Pinpoint the cell where the given text exists, returning its (X, Y) midpoint coordinate. 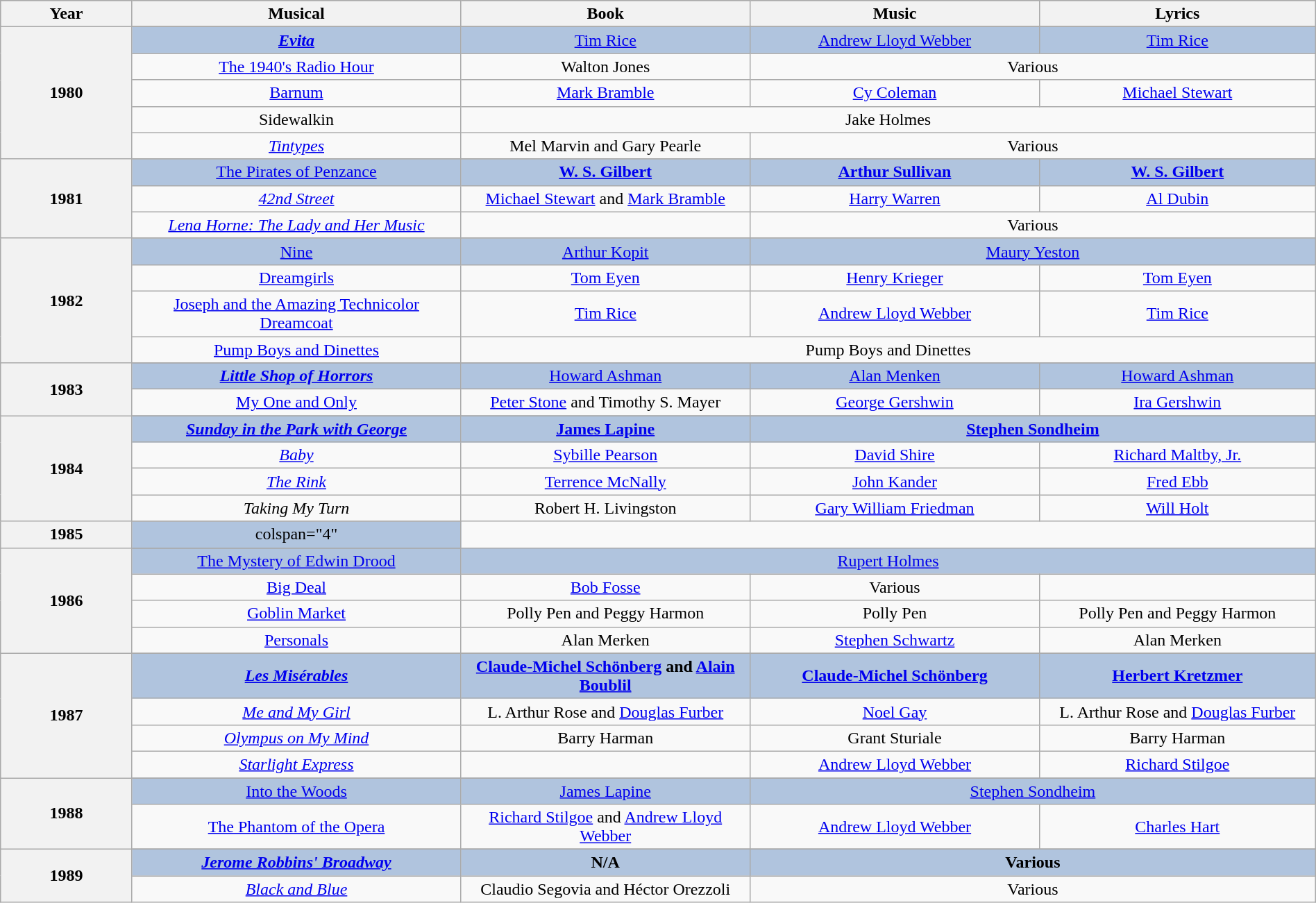
The 1940's Radio Hour (296, 67)
Peter Stone and Timothy S. Mayer (605, 403)
Noel Gay (895, 711)
N/A (605, 863)
1989 (67, 876)
Music (895, 14)
Nine (296, 251)
Cy Coleman (895, 93)
Musical (296, 14)
John Kander (895, 482)
Into the Woods (296, 791)
Tintypes (296, 146)
1985 (67, 534)
Arthur Sullivan (895, 172)
Lyrics (1177, 14)
Grant Sturiale (895, 738)
colspan="4" (296, 534)
Big Deal (296, 587)
Personals (296, 640)
1987 (67, 715)
Me and My Girl (296, 711)
Bob Fosse (605, 587)
Baby (296, 455)
Richard Maltby, Jr. (1177, 455)
Richard Stilgoe and Andrew Lloyd Webber (605, 827)
Dreamgirls (296, 278)
My One and Only (296, 403)
Sunday in the Park with George (296, 429)
Barnum (296, 93)
Al Dubin (1177, 199)
The Phantom of the Opera (296, 827)
David Shire (895, 455)
Richard Stilgoe (1177, 764)
Lena Horne: The Lady and Her Music (296, 225)
Walton Jones (605, 67)
Jerome Robbins' Broadway (296, 863)
Michael Stewart (1177, 93)
Olympus on My Mind (296, 738)
The Mystery of Edwin Drood (296, 561)
1986 (67, 600)
Year (67, 14)
George Gershwin (895, 403)
Alan Menken (895, 376)
1983 (67, 389)
Book (605, 14)
Sybille Pearson (605, 455)
Henry Krieger (895, 278)
Sidewalkin (296, 119)
Gary William Friedman (895, 508)
Mark Bramble (605, 93)
Goblin Market (296, 614)
Starlight Express (296, 764)
Claudio Segovia and Héctor Orezzoli (605, 889)
Robert H. Livingston (605, 508)
Les Misérables (296, 676)
Will Holt (1177, 508)
Fred Ebb (1177, 482)
Claude-Michel Schönberg and Alain Boublil (605, 676)
Herbert Kretzmer (1177, 676)
The Rink (296, 482)
Black and Blue (296, 889)
Jake Holmes (888, 119)
The Pirates of Penzance (296, 172)
Little Shop of Horrors (296, 376)
Arthur Kopit (605, 251)
1988 (67, 813)
Stephen Schwartz (895, 640)
Terrence McNally (605, 482)
Charles Hart (1177, 827)
Claude-Michel Schönberg (895, 676)
Harry Warren (895, 199)
Evita (296, 40)
1982 (67, 300)
Mel Marvin and Gary Pearle (605, 146)
Taking My Turn (296, 508)
1984 (67, 469)
42nd Street (296, 199)
Polly Pen (895, 614)
Ira Gershwin (1177, 403)
1981 (67, 199)
Michael Stewart and Mark Bramble (605, 199)
Rupert Holmes (888, 561)
1980 (67, 93)
Maury Yeston (1033, 251)
Joseph and the Amazing Technicolor Dreamcoat (296, 314)
